Determine the [X, Y] coordinate at the center of the cell enclosing the given text.  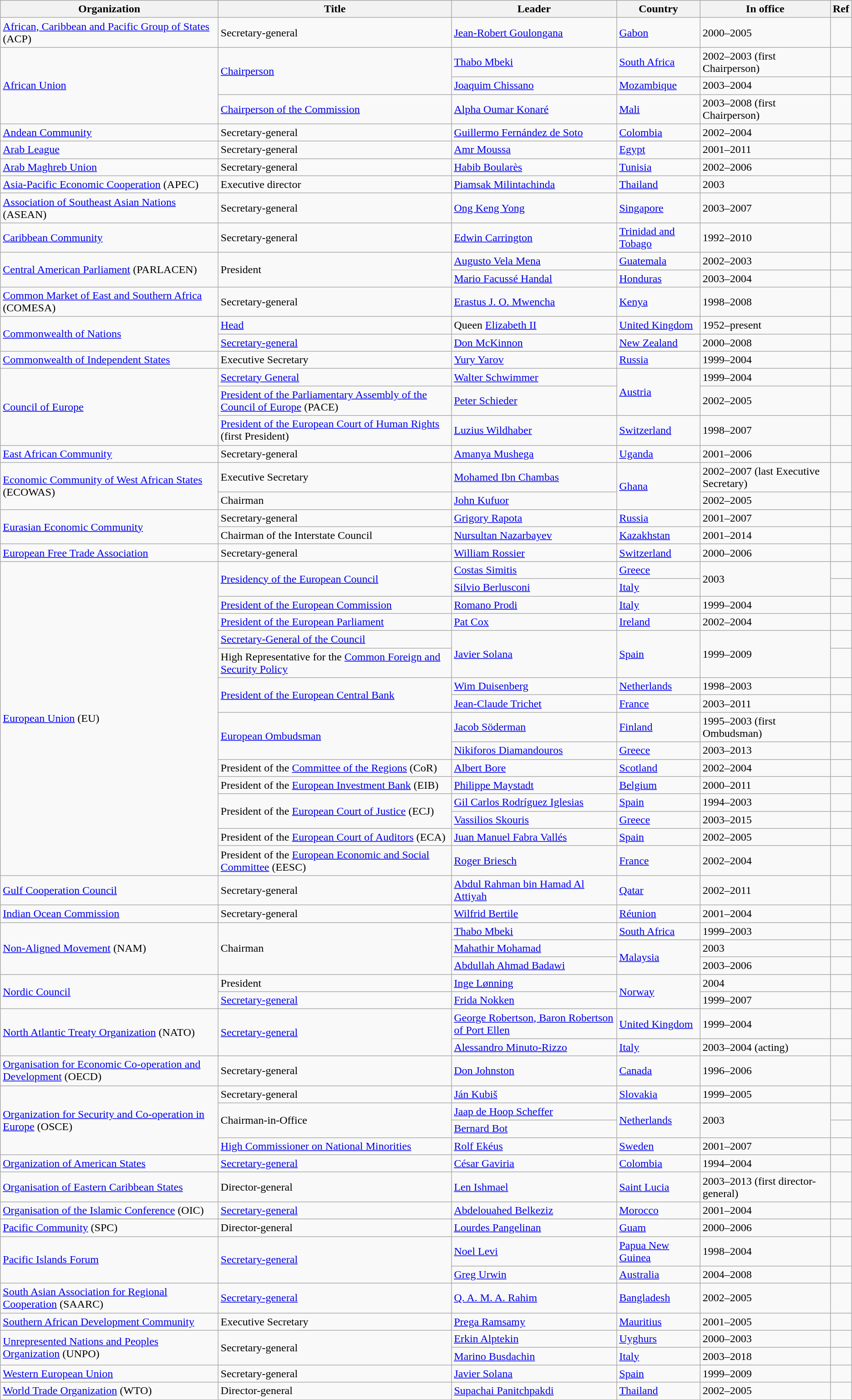
Trinidad and Tobago [658, 238]
Peter Schieder [534, 401]
1998–2008 [765, 302]
Title [335, 9]
1952–present [765, 325]
Lourdes Pangelinan [534, 1228]
2003–2013 [765, 751]
John Kufuor [534, 501]
North Atlantic Treaty Organization (NATO) [109, 1032]
Abdul Rahman bin Hamad Al Attiyah [534, 890]
Gil Carlos Rodríguez Iglesias [534, 802]
High Representative for the Common Foreign and Security Policy [335, 663]
Chairperson [335, 71]
1999–2007 [765, 1000]
World Trade Organization (WTO) [109, 1391]
Philippe Maystadt [534, 785]
Egypt [658, 150]
Singapore [658, 208]
Juan Manuel Fabra Vallés [534, 837]
2002–2006 [765, 167]
Kazakhstan [658, 535]
2001–2011 [765, 150]
Honduras [658, 278]
1996–2006 [765, 1070]
Chairperson of the Commission [335, 109]
Commonwealth of Nations [109, 334]
Piamsak Milintachinda [534, 184]
Supachai Panitchpakdi [534, 1391]
Réunion [658, 913]
Silvio Berlusconi [534, 587]
Costas Simitis [534, 570]
Greg Urwin [534, 1275]
Ong Keng Yong [534, 208]
European Union (EU) [109, 718]
Amanya Mushega [534, 454]
Slovakia [658, 1094]
East African Community [109, 454]
President of the Committee of the Regions (CoR) [335, 768]
African Union [109, 86]
New Zealand [658, 343]
Papua New Guinea [658, 1251]
Jacob Söderman [534, 727]
Chairman-in-Office [335, 1120]
Q. A. M. A. Rahim [534, 1298]
Economic Community of West African States (ECOWAS) [109, 486]
Bangladesh [658, 1298]
Habib Boularès [534, 167]
2000–2008 [765, 343]
Caribbean Community [109, 238]
Yury Yarov [534, 360]
High Commissioner on National Minorities [335, 1146]
Inge Lønning [534, 983]
Guillermo Fernández de Soto [534, 132]
2002–2003 [765, 261]
2003–2011 [765, 704]
Organization for Security and Co-operation in Europe (OSCE) [109, 1120]
Frida Nokken [534, 1000]
President of the European Commission [335, 605]
Ireland [658, 622]
Grigory Rapota [534, 518]
Guatemala [658, 261]
Nikiforos Diamandouros [534, 751]
Len Ishmael [534, 1187]
Mario Facussé Handal [534, 278]
Ref [841, 9]
1994–2003 [765, 802]
Don McKinnon [534, 343]
Asia-Pacific Economic Cooperation (APEC) [109, 184]
2004–2008 [765, 1275]
In office [765, 9]
Saint Lucia [658, 1187]
Don Johnston [534, 1070]
Scotland [658, 768]
2003–2008 (first Chairperson) [765, 109]
2000–2003 [765, 1339]
Bernard Bot [534, 1129]
Erastus J. O. Mwencha [534, 302]
2002–2011 [765, 890]
1998–2004 [765, 1251]
Wilfrid Bertile [534, 913]
President of the European Court of Auditors (ECA) [335, 837]
Southern African Development Community [109, 1322]
Jaap de Hoop Scheffer [534, 1111]
1998–2007 [765, 431]
Gulf Cooperation Council [109, 890]
Organisation of Eastern Caribbean States [109, 1187]
Gabon [658, 33]
Eurasian Economic Community [109, 527]
Vassilios Skouris [534, 820]
Leader [534, 9]
Indian Ocean Commission [109, 913]
President of the European Economic and Social Committee (EESC) [335, 860]
Executive director [335, 184]
Central American Parliament (PARLACEN) [109, 269]
2001–2014 [765, 535]
Mali [658, 109]
Head [335, 325]
2003–2006 [765, 966]
Belgium [658, 785]
Kenya [658, 302]
Uganda [658, 454]
2004 [765, 983]
Pat Cox [534, 622]
2002–2007 (last Executive Secretary) [765, 477]
Tunisia [658, 167]
César Gaviria [534, 1163]
President of the European Investment Bank (EIB) [335, 785]
Common Market of East and Southern Africa (COMESA) [109, 302]
Queen Elizabeth II [534, 325]
Mozambique [658, 86]
Chairman of the Interstate Council [335, 535]
2003–2013 (first director-general) [765, 1187]
South Asian Association for Regional Cooperation (SAARC) [109, 1298]
Arab Maghreb Union [109, 167]
Secretary-General of the Council [335, 639]
1999–2003 [765, 931]
Council of Europe [109, 407]
2003–2007 [765, 208]
Presidency of the European Council [335, 578]
Qatar [658, 890]
Amr Moussa [534, 150]
President of the European Court of Human Rights (first President) [335, 431]
Augusto Vela Mena [534, 261]
Organization [109, 9]
Australia [658, 1275]
Austria [658, 392]
Andean Community [109, 132]
Luzius Wildhaber [534, 431]
Walter Schwimmer [534, 377]
Commonwealth of Independent States [109, 360]
Roger Briesch [534, 860]
Finland [658, 727]
President of the Parliamentary Assembly of the Council of Europe (PACE) [335, 401]
Guam [658, 1228]
Mohamed Ibn Chambas [534, 477]
Wim Duisenberg [534, 686]
Western European Union [109, 1374]
Organization of American States [109, 1163]
2001–2005 [765, 1322]
Ghana [658, 486]
Alpha Oumar Konaré [534, 109]
Nordic Council [109, 992]
1992–2010 [765, 238]
1995–2003 (first Ombudsman) [765, 727]
2001–2006 [765, 454]
European Free Trade Association [109, 553]
Organisation of the Islamic Conference (OIC) [109, 1210]
2000–2005 [765, 33]
Ján Kubiš [534, 1094]
2000–2011 [765, 785]
Sweden [658, 1146]
Nursultan Nazarbayev [534, 535]
Erkin Alptekin [534, 1339]
George Robertson, Baron Robertson of Port Ellen [534, 1024]
2003–2015 [765, 820]
Joaquim Chissano [534, 86]
Mahathir Mohamad [534, 949]
President of the European Parliament [335, 622]
Non-Aligned Movement (NAM) [109, 948]
Abdullah Ahmad Badawi [534, 966]
2003–2018 [765, 1356]
Country [658, 9]
Jean-Robert Goulongana [534, 33]
Prega Ramsamy [534, 1322]
Morocco [658, 1210]
2003–2004 (acting) [765, 1047]
Norway [658, 992]
Pacific Community (SPC) [109, 1228]
Abdelouahed Belkeziz [534, 1210]
President of the European Court of Justice (ECJ) [335, 811]
Albert Bore [534, 768]
African, Caribbean and Pacific Group of States (ACP) [109, 33]
Marino Busdachin [534, 1356]
Unrepresented Nations and Peoples Organization (UNPO) [109, 1348]
1994–2004 [765, 1163]
Arab League [109, 150]
Alessandro Minuto-Rizzo [534, 1047]
1998–2003 [765, 686]
William Rossier [534, 553]
Malaysia [658, 957]
Secretary General [335, 377]
Mauritius [658, 1322]
European Ombudsman [335, 736]
Pacific Islands Forum [109, 1260]
Rolf Ekéus [534, 1146]
Uyghurs [658, 1339]
2002–2003 (first Chairperson) [765, 62]
President of the European Central Bank [335, 695]
Canada [658, 1070]
1999–2005 [765, 1094]
Romano Prodi [534, 605]
Noel Levi [534, 1251]
Organisation for Economic Co-operation and Development (OECD) [109, 1070]
Jean-Claude Trichet [534, 704]
Association of Southeast Asian Nations (ASEAN) [109, 208]
Edwin Carrington [534, 238]
